Search for the cell housing the specified text and yield its [X, Y] center coordinate. 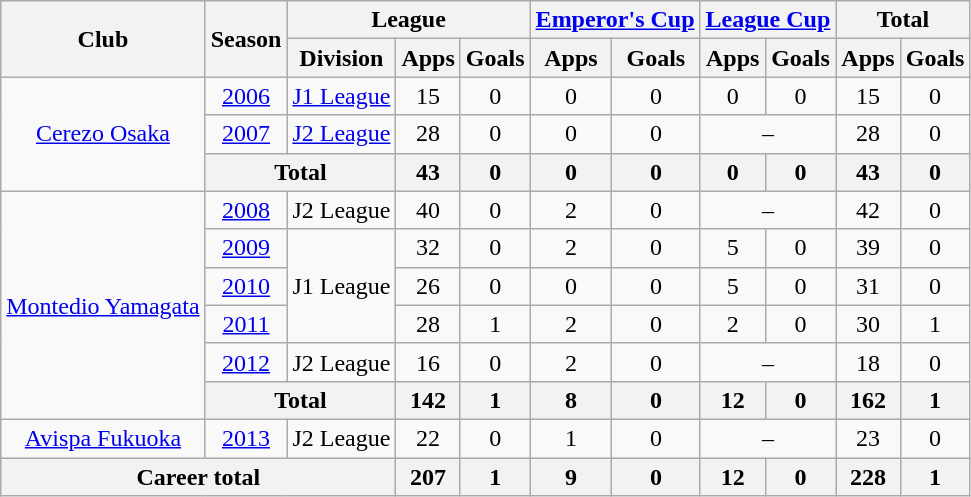
40 [428, 210]
31 [868, 286]
Cerezo Osaka [103, 134]
2010 [246, 286]
Division [342, 58]
23 [868, 438]
Career total [198, 477]
16 [428, 362]
8 [571, 400]
228 [868, 477]
2011 [246, 324]
2006 [246, 96]
2009 [246, 248]
9 [571, 477]
Club [103, 39]
142 [428, 400]
Emperor's Cup [615, 20]
30 [868, 324]
Montedio Yamagata [103, 305]
2008 [246, 210]
Season [246, 39]
2007 [246, 134]
42 [868, 210]
32 [428, 248]
League [408, 20]
207 [428, 477]
League Cup [768, 20]
39 [868, 248]
Avispa Fukuoka [103, 438]
2012 [246, 362]
18 [868, 362]
162 [868, 400]
2013 [246, 438]
26 [428, 286]
22 [428, 438]
